Locate the cell with the specified text and output its [x, y] center coordinate. 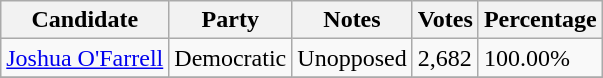
Democratic [230, 58]
Percentage [540, 20]
Candidate [85, 20]
Unopposed [352, 58]
2,682 [445, 58]
Joshua O'Farrell [85, 58]
Notes [352, 20]
Votes [445, 20]
100.00% [540, 58]
Party [230, 20]
